Find where the given text appears and provide that cell's center as [X, Y] coordinate. 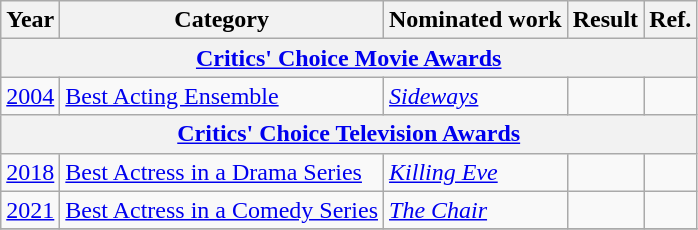
Critics' Choice Television Awards [349, 134]
Result [605, 20]
Sideways [476, 96]
Category [222, 20]
Year [30, 20]
The Chair [476, 210]
Nominated work [476, 20]
Best Actress in a Drama Series [222, 172]
Best Acting Ensemble [222, 96]
Ref. [670, 20]
Best Actress in a Comedy Series [222, 210]
2004 [30, 96]
2018 [30, 172]
Killing Eve [476, 172]
Critics' Choice Movie Awards [349, 58]
2021 [30, 210]
